Provide the (x, y) coordinate of the cell's center where the given text is located.  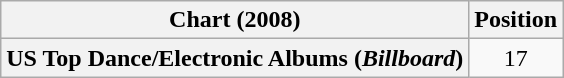
Position (516, 20)
US Top Dance/Electronic Albums (Billboard) (235, 58)
17 (516, 58)
Chart (2008) (235, 20)
